Find where the given text appears and provide that cell's center as [x, y] coordinate. 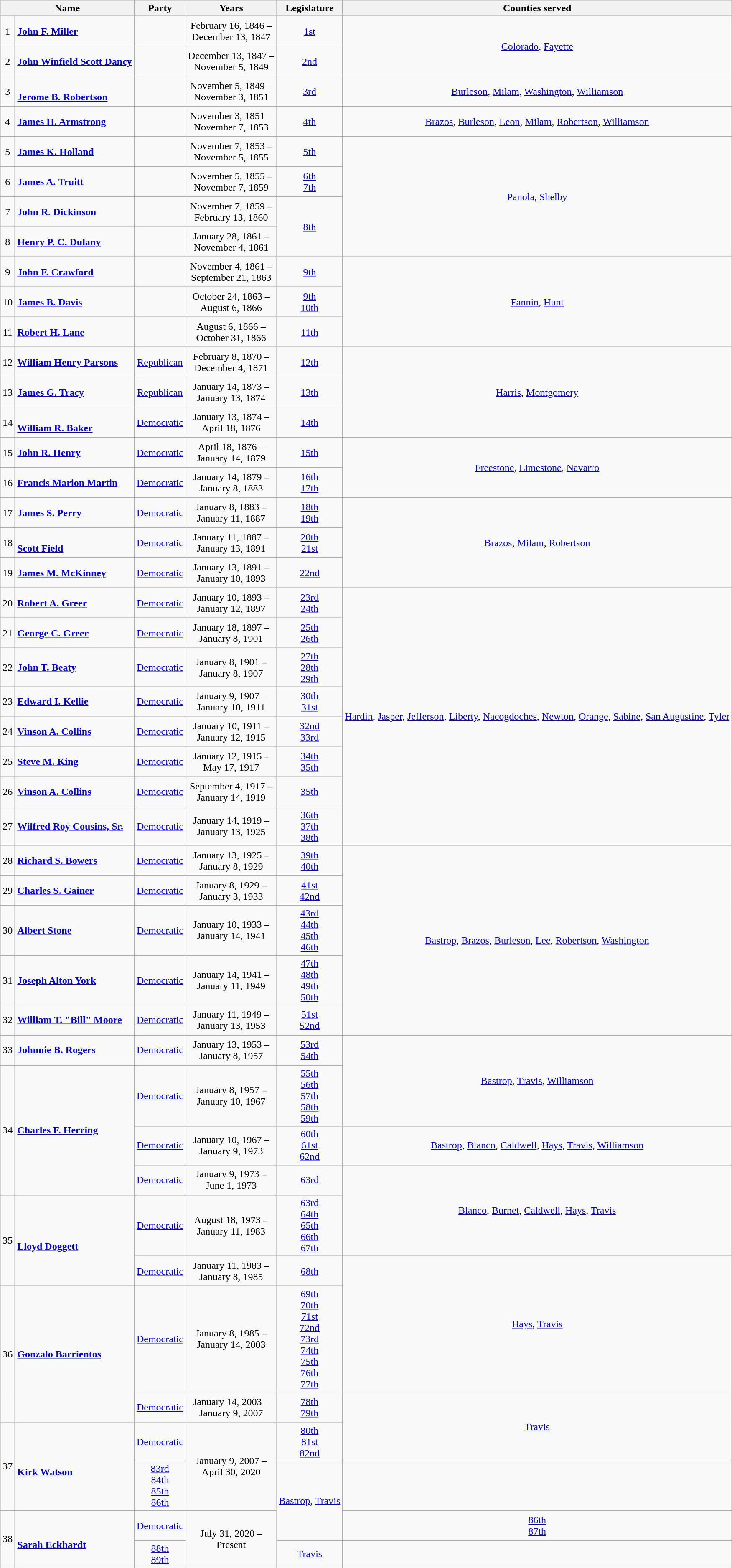
James A. Truitt [75, 182]
37 [8, 1466]
James H. Armstrong [75, 122]
Legislature [310, 8]
William T. "Bill" Moore [75, 1020]
Robert H. Lane [75, 332]
Panola, Shelby [537, 197]
November 5, 1849 –November 3, 1851 [231, 92]
Counties served [537, 8]
25 [8, 762]
13th [310, 392]
11th [310, 332]
78th79th [310, 1407]
Harris, Montgomery [537, 392]
53rd54th [310, 1050]
18th19th [310, 513]
25th26th [310, 633]
William R. Baker [75, 423]
15th [310, 453]
Francis Marion Martin [75, 483]
James M. McKinney [75, 573]
January 9, 1907 –January 10, 1911 [231, 702]
1st [310, 31]
George C. Greer [75, 633]
15 [8, 453]
John F. Crawford [75, 272]
23rd24th [310, 603]
January 10, 1933 –January 14, 1941 [231, 930]
Lloyd Doggett [75, 1240]
January 13, 1874 –April 18, 1876 [231, 423]
23 [8, 702]
November 7, 1859 –February 13, 1860 [231, 212]
Freestone, Limestone, Navarro [537, 468]
Party [160, 8]
7 [8, 212]
Robert A. Greer [75, 603]
Blanco, Burnet, Caldwell, Hays, Travis [537, 1210]
September 4, 1917 –January 14, 1919 [231, 792]
John R. Henry [75, 453]
Steve M. King [75, 762]
14th [310, 423]
January 14, 1873 –January 13, 1874 [231, 392]
35th [310, 792]
9 [8, 272]
86th87th [537, 1525]
January 11, 1983 –January 8, 1985 [231, 1271]
Bastrop, Travis, Williamson [537, 1081]
February 16, 1846 –December 13, 1847 [231, 31]
80th81st82nd [310, 1441]
63rd64th65th66th67th [310, 1225]
35 [8, 1240]
January 11, 1949 –January 13, 1953 [231, 1020]
January 10, 1893 –January 12, 1897 [231, 603]
22nd [310, 573]
3rd [310, 92]
John T. Beaty [75, 667]
21 [8, 633]
17 [8, 513]
69th70th71st72nd73rd74th75th76th77th [310, 1339]
38 [8, 1539]
Scott Field [75, 543]
10 [8, 302]
James S. Perry [75, 513]
January 28, 1861 –November 4, 1861 [231, 242]
Sarah Eckhardt [75, 1539]
Jerome B. Robertson [75, 92]
30 [8, 930]
28 [8, 860]
Brazos, Milam, Robertson [537, 543]
31 [8, 980]
December 13, 1847 –November 5, 1849 [231, 61]
Richard S. Bowers [75, 860]
January 11, 1887 –January 13, 1891 [231, 543]
63rd [310, 1180]
January 13, 1953 –January 8, 1957 [231, 1050]
83rd84th85th86th [160, 1485]
Years [231, 8]
36 [8, 1354]
January 14, 2003 –January 9, 2007 [231, 1407]
12 [8, 362]
April 18, 1876 –January 14, 1879 [231, 453]
34 [8, 1130]
Hays, Travis [537, 1324]
January 12, 1915 –May 17, 1917 [231, 762]
5 [8, 152]
Colorado, Fayette [537, 46]
60th61st62nd [310, 1145]
32nd33rd [310, 732]
January 14, 1941 –January 11, 1949 [231, 980]
8th [310, 227]
20th21st [310, 543]
33 [8, 1050]
Bastrop, Blanco, Caldwell, Hays, Travis, Williamson [537, 1145]
18 [8, 543]
November 4, 1861 –September 21, 1863 [231, 272]
9th10th [310, 302]
Edward I. Kellie [75, 702]
January 8, 1957 –January 10, 1967 [231, 1096]
Fannin, Hunt [537, 302]
2nd [310, 61]
Charles F. Herring [75, 1130]
John F. Miller [75, 31]
January 13, 1925 –January 8, 1929 [231, 860]
51st52nd [310, 1020]
Burleson, Milam, Washington, Williamson [537, 92]
43rd44th45th46th [310, 930]
6th7th [310, 182]
James B. Davis [75, 302]
1 [8, 31]
Gonzalo Barrientos [75, 1354]
36th37th38th [310, 826]
February 8, 1870 –December 4, 1871 [231, 362]
August 18, 1973 –January 11, 1983 [231, 1225]
4 [8, 122]
27 [8, 826]
22 [8, 667]
Bastrop, Brazos, Burleson, Lee, Robertson, Washington [537, 940]
Albert Stone [75, 930]
4th [310, 122]
Wilfred Roy Cousins, Sr. [75, 826]
William Henry Parsons [75, 362]
9th [310, 272]
20 [8, 603]
13 [8, 392]
January 13, 1891 –January 10, 1893 [231, 573]
January 9, 1973 –June 1, 1973 [231, 1180]
January 18, 1897 –January 8, 1901 [231, 633]
July 31, 2020 –Present [231, 1539]
January 8, 1985 –January 14, 2003 [231, 1339]
30th31st [310, 702]
55th56th57th58th59th [310, 1096]
November 3, 1851 –November 7, 1853 [231, 122]
James K. Holland [75, 152]
January 14, 1919 –January 13, 1925 [231, 826]
26 [8, 792]
29 [8, 891]
Kirk Watson [75, 1466]
August 6, 1866 –October 31, 1866 [231, 332]
39th40th [310, 860]
James G. Tracy [75, 392]
6 [8, 182]
16th17th [310, 483]
Johnnie B. Rogers [75, 1050]
88th89th [160, 1554]
41st42nd [310, 891]
November 5, 1855 –November 7, 1859 [231, 182]
Henry P. C. Dulany [75, 242]
2 [8, 61]
Charles S. Gainer [75, 891]
11 [8, 332]
8 [8, 242]
January 8, 1929 –January 3, 1933 [231, 891]
November 7, 1853 –November 5, 1855 [231, 152]
5th [310, 152]
16 [8, 483]
12th [310, 362]
January 9, 2007 –April 30, 2020 [231, 1466]
14 [8, 423]
47th48th49th50th [310, 980]
27th28th29th [310, 667]
Bastrop, Travis [310, 1500]
24 [8, 732]
19 [8, 573]
January 10, 1911 –January 12, 1915 [231, 732]
3 [8, 92]
October 24, 1863 –August 6, 1866 [231, 302]
January 8, 1883 –January 11, 1887 [231, 513]
January 8, 1901 –January 8, 1907 [231, 667]
Hardin, Jasper, Jefferson, Liberty, Nacogdoches, Newton, Orange, Sabine, San Augustine, Tyler [537, 717]
68th [310, 1271]
January 14, 1879 –January 8, 1883 [231, 483]
Name [68, 8]
34th35th [310, 762]
January 10, 1967 –January 9, 1973 [231, 1145]
Joseph Alton York [75, 980]
32 [8, 1020]
John Winfield Scott Dancy [75, 61]
John R. Dickinson [75, 212]
Brazos, Burleson, Leon, Milam, Robertson, Williamson [537, 122]
